Capture the cell that displays the provided text and extract its (X, Y) central coordinate. 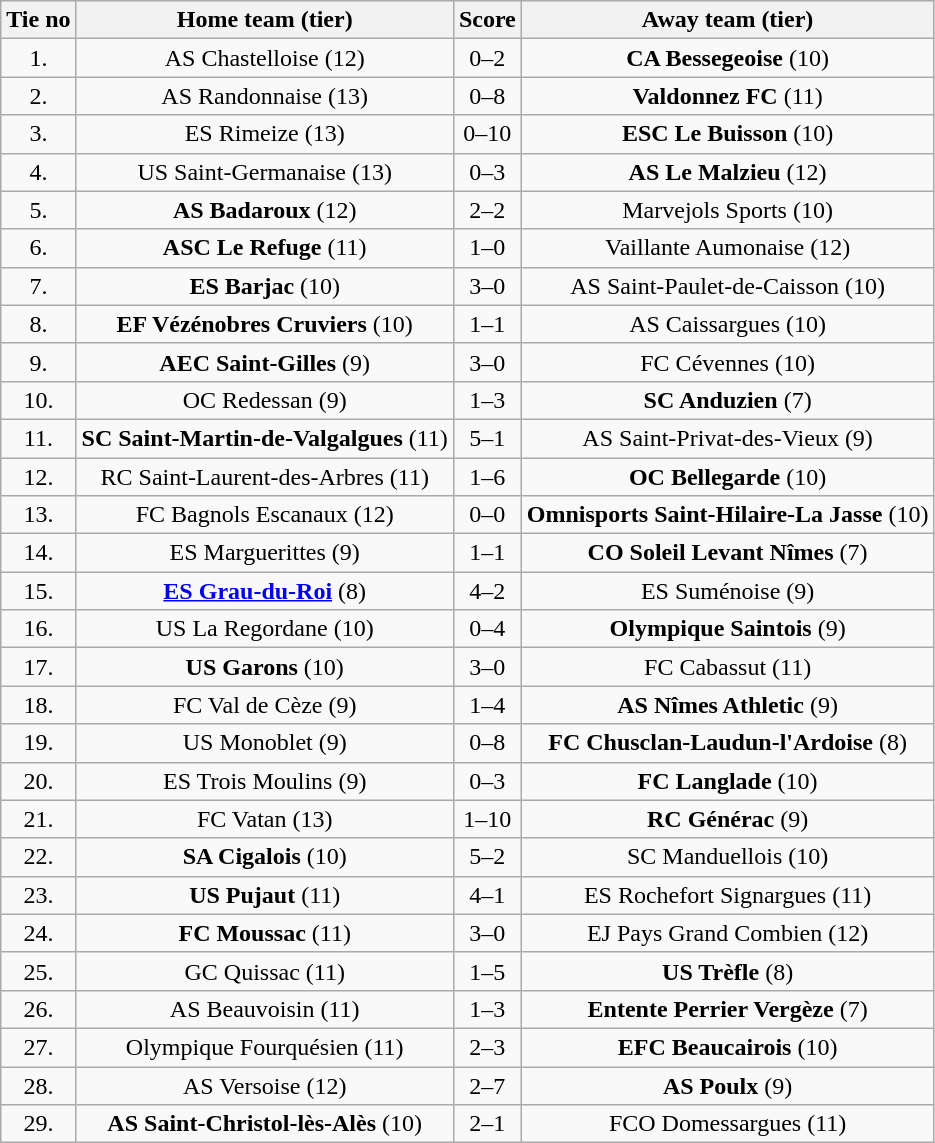
2–7 (487, 1085)
0–4 (487, 629)
13. (38, 515)
AS Randonnaise (13) (264, 96)
FC Vatan (13) (264, 819)
28. (38, 1085)
FC Cabassut (11) (728, 667)
ES Trois Moulins (9) (264, 781)
US La Regordane (10) (264, 629)
AS Le Malzieu (12) (728, 172)
26. (38, 1009)
1–4 (487, 705)
24. (38, 933)
15. (38, 591)
ES Suménoise (9) (728, 591)
11. (38, 438)
SC Anduzien (7) (728, 400)
2–1 (487, 1124)
AS Badaroux (12) (264, 210)
AS Beauvoisin (11) (264, 1009)
9. (38, 362)
2. (38, 96)
FC Cévennes (10) (728, 362)
ES Grau-du-Roi (8) (264, 591)
FC Langlade (10) (728, 781)
0–10 (487, 134)
10. (38, 400)
RC Saint-Laurent-des-Arbres (11) (264, 477)
4. (38, 172)
17. (38, 667)
6. (38, 248)
Entente Perrier Vergèze (7) (728, 1009)
Marvejols Sports (10) (728, 210)
ES Marguerittes (9) (264, 553)
23. (38, 895)
US Monoblet (9) (264, 743)
4–2 (487, 591)
CO Soleil Levant Nîmes (7) (728, 553)
FC Val de Cèze (9) (264, 705)
1–5 (487, 971)
Olympique Saintois (9) (728, 629)
5–2 (487, 857)
18. (38, 705)
FC Moussac (11) (264, 933)
19. (38, 743)
27. (38, 1047)
ES Rimeize (13) (264, 134)
EJ Pays Grand Combien (12) (728, 933)
ASC Le Refuge (11) (264, 248)
Olympique Fourquésien (11) (264, 1047)
5–1 (487, 438)
AS Nîmes Athletic (9) (728, 705)
2–3 (487, 1047)
OC Bellegarde (10) (728, 477)
US Pujaut (11) (264, 895)
US Garons (10) (264, 667)
0–0 (487, 515)
0–2 (487, 58)
12. (38, 477)
GC Quissac (11) (264, 971)
EF Vézénobres Cruviers (10) (264, 324)
SC Manduellois (10) (728, 857)
2–2 (487, 210)
AS Caissargues (10) (728, 324)
RC Générac (9) (728, 819)
Valdonnez FC (11) (728, 96)
SA Cigalois (10) (264, 857)
ES Barjac (10) (264, 286)
1–10 (487, 819)
5. (38, 210)
1. (38, 58)
Away team (tier) (728, 20)
AS Saint-Christol-lès-Alès (10) (264, 1124)
AS Saint-Paulet-de-Caisson (10) (728, 286)
14. (38, 553)
AEC Saint-Gilles (9) (264, 362)
7. (38, 286)
4–1 (487, 895)
Tie no (38, 20)
FC Chusclan-Laudun-l'Ardoise (8) (728, 743)
21. (38, 819)
29. (38, 1124)
ESC Le Buisson (10) (728, 134)
AS Poulx (9) (728, 1085)
SC Saint-Martin-de-Valgalgues (11) (264, 438)
16. (38, 629)
FCO Domessargues (11) (728, 1124)
Home team (tier) (264, 20)
8. (38, 324)
US Saint-Germanaise (13) (264, 172)
CA Bessegeoise (10) (728, 58)
OC Redessan (9) (264, 400)
AS Saint-Privat-des-Vieux (9) (728, 438)
FC Bagnols Escanaux (12) (264, 515)
1–0 (487, 248)
20. (38, 781)
AS Chastelloise (12) (264, 58)
Vaillante Aumonaise (12) (728, 248)
AS Versoise (12) (264, 1085)
3. (38, 134)
Score (487, 20)
1–6 (487, 477)
22. (38, 857)
EFC Beaucairois (10) (728, 1047)
25. (38, 971)
Omnisports Saint-Hilaire-La Jasse (10) (728, 515)
US Trèfle (8) (728, 971)
ES Rochefort Signargues (11) (728, 895)
